Search for the cell housing the specified text and yield its [X, Y] center coordinate. 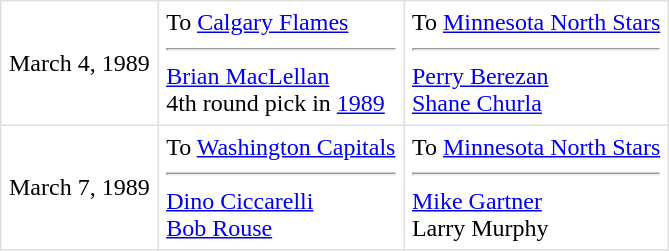
To Minnesota North Stars Mike GartnerLarry Murphy [536, 187]
To Calgary Flames Brian MacLellan4th round pick in 1989 [281, 63]
To Washington Capitals Dino CiccarelliBob Rouse [281, 187]
March 4, 1989 [80, 63]
March 7, 1989 [80, 187]
To Minnesota North Stars Perry BerezanShane Churla [536, 63]
